Provide the (x, y) coordinate of the cell's center where the given text is located.  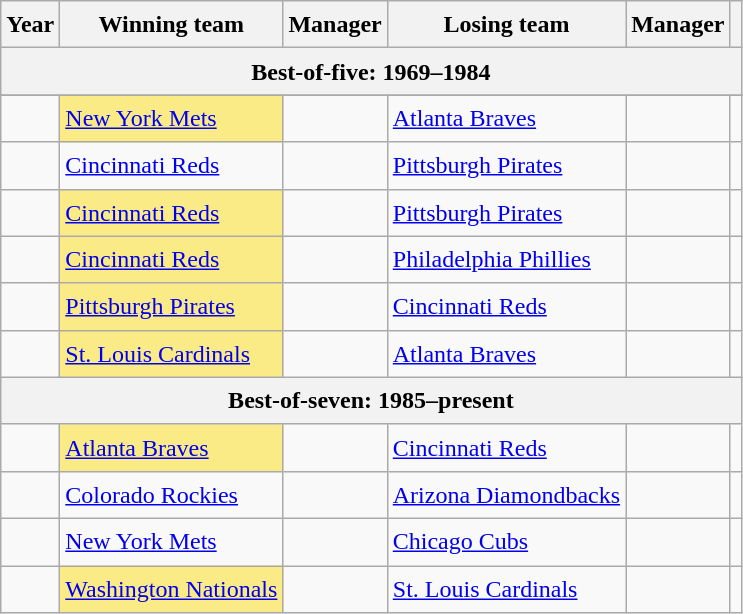
Colorado Rockies (172, 494)
Losing team (506, 24)
Year (30, 24)
Chicago Cubs (506, 542)
Washington Nationals (172, 590)
Arizona Diamondbacks (506, 494)
Best-of-seven: 1985–present (371, 400)
Winning team (172, 24)
Best-of-five: 1969–1984 (371, 72)
Philadelphia Phillies (506, 260)
